Pinpoint the cell where the given text exists, returning its (X, Y) midpoint coordinate. 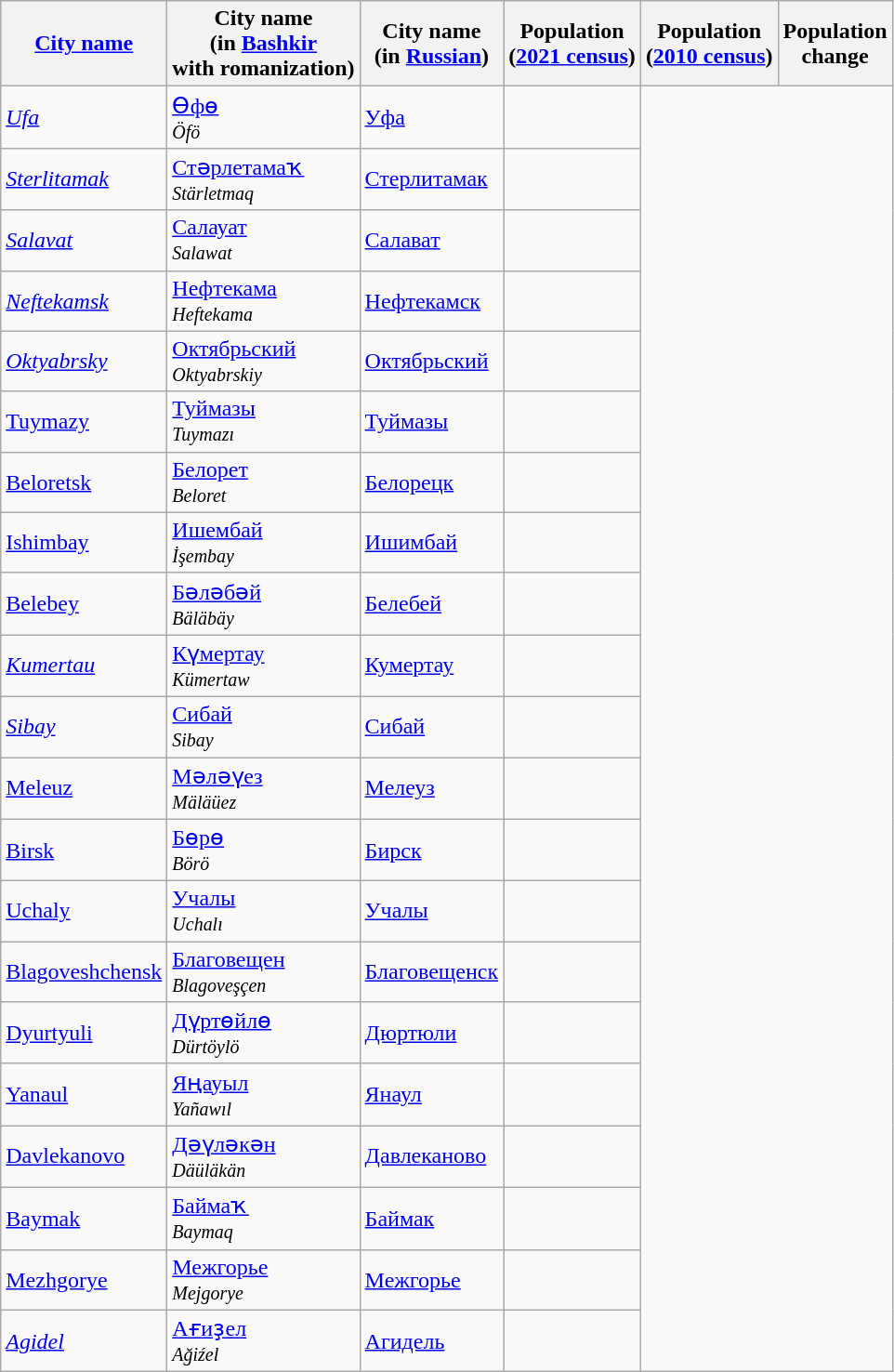
МежгорьеMejgorye (264, 1279)
Кумертау (431, 666)
ОктябрьскийOktyabrskiy (264, 361)
Baymak (84, 1218)
Уфа (431, 117)
City name (84, 44)
Давлеканово (431, 1156)
МәләүезMäläüez (264, 788)
Белебей (431, 604)
Birsk (84, 850)
АғиҙелAğiźel (264, 1340)
Октябрьский (431, 361)
Population(2010 census) (709, 44)
Бирск (431, 850)
Мелеуз (431, 788)
Kumertau (84, 666)
Нефтекамск (431, 301)
Blagoveshchensk (84, 972)
Meleuz (84, 788)
Межгорье (431, 1279)
Белорецк (431, 482)
Population(2021 census) (572, 44)
ЯңауылYañawıl (264, 1095)
БелоретBeloret (264, 482)
ДәүләкәнDäüläkän (264, 1156)
СибайSibay (264, 727)
БлаговещенBlagoveşçen (264, 972)
Ишимбай (431, 543)
Баймак (431, 1218)
Neftekamsk (84, 301)
Uchaly (84, 911)
Ufa (84, 117)
Учалы (431, 911)
Дюртюли (431, 1034)
Yanaul (84, 1095)
УчалыUchalı (264, 911)
Благовещенск (431, 972)
БаймаҡBaymaq (264, 1218)
Янаул (431, 1095)
Mezhgorye (84, 1279)
Ишембайİşembay (264, 543)
Tuymazy (84, 422)
Oktyabrsky (84, 361)
Стерлитамак (431, 178)
СалауатSalawat (264, 240)
Салават (431, 240)
КүмертауKümertaw (264, 666)
Sterlitamak (84, 178)
City name(in Russian) (431, 44)
Davlekanovo (84, 1156)
Populationchange (835, 44)
Сибай (431, 727)
БәләбәйBäläbäy (264, 604)
Агидель (431, 1340)
Dyurtyuli (84, 1034)
City name(in Bashkir with romanization) (264, 44)
Sibay (84, 727)
СтәрлетамаҡStärletmaq (264, 178)
Ishimbay (84, 543)
НефтекамаHeftekama (264, 301)
Salavat (84, 240)
ТуймазыTuymazı (264, 422)
БөрөBörö (264, 850)
Belebey (84, 604)
ӨфөÖfö (264, 117)
Beloretsk (84, 482)
Туймазы (431, 422)
Agidel (84, 1340)
ДүртөйлөDürtöylö (264, 1034)
